Output the [x, y] coordinate of the center of the cell containing the given text.  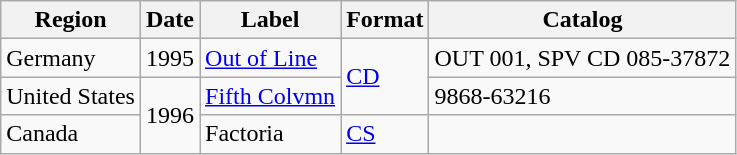
Label [270, 20]
Date [170, 20]
Factoria [270, 134]
Germany [71, 58]
Fifth Colvmn [270, 96]
United States [71, 96]
Canada [71, 134]
1995 [170, 58]
Out of Line [270, 58]
1996 [170, 115]
Catalog [582, 20]
9868-63216 [582, 96]
CS [385, 134]
Format [385, 20]
CD [385, 77]
OUT 001, SPV CD 085-37872 [582, 58]
Region [71, 20]
